Return the [X, Y] coordinate for the center point of the cell that contains the specified text.  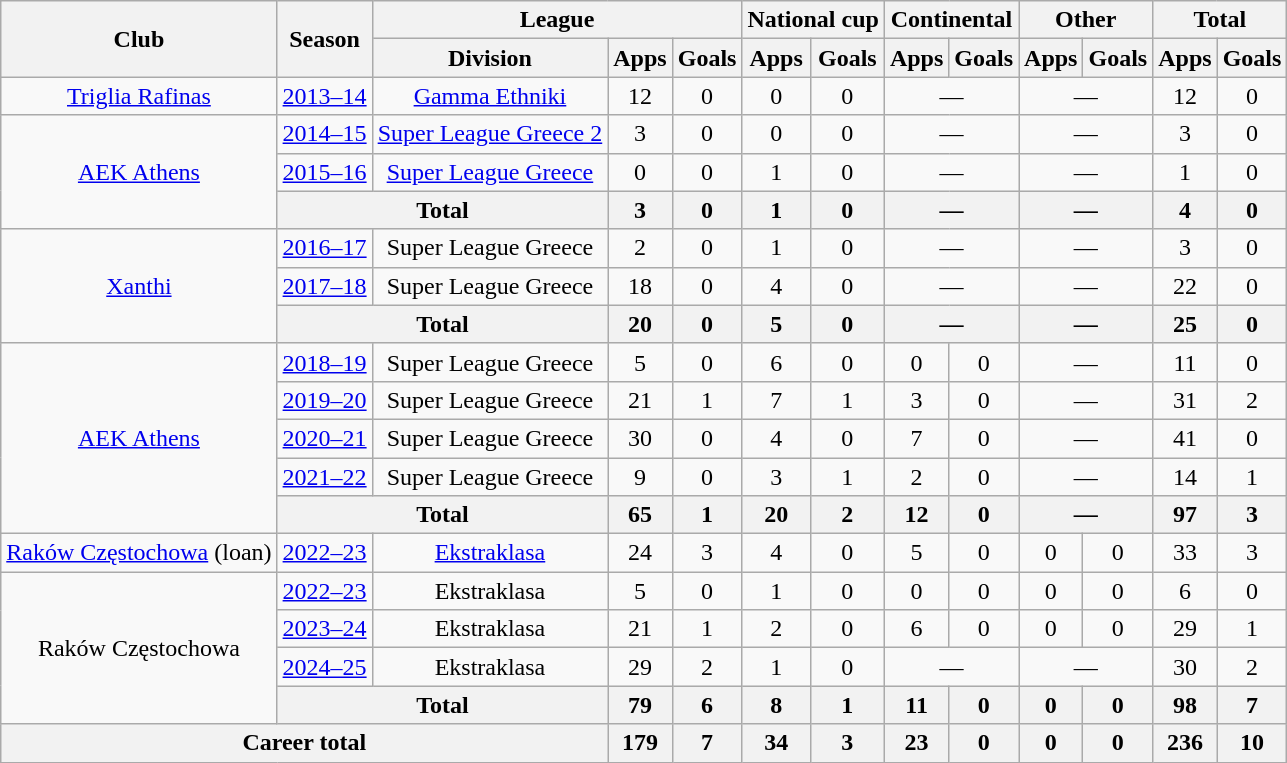
2013–14 [324, 96]
Continental [951, 20]
2020–21 [324, 438]
Career total [304, 743]
2017–18 [324, 286]
179 [640, 743]
Super League Greece 2 [490, 134]
65 [640, 515]
24 [640, 553]
2023–24 [324, 629]
Raków Częstochowa (loan) [139, 553]
Club [139, 39]
2021–22 [324, 477]
9 [640, 477]
25 [1185, 324]
2019–20 [324, 400]
22 [1185, 286]
Other [1086, 20]
National cup [813, 20]
Season [324, 39]
79 [640, 705]
97 [1185, 515]
2014–15 [324, 134]
8 [776, 705]
Division [490, 58]
10 [1252, 743]
2015–16 [324, 172]
98 [1185, 705]
23 [916, 743]
236 [1185, 743]
League [557, 20]
Triglia Rafinas [139, 96]
Raków Częstochowa [139, 648]
33 [1185, 553]
41 [1185, 438]
31 [1185, 400]
34 [776, 743]
2016–17 [324, 248]
2024–25 [324, 667]
Gamma Ethniki [490, 96]
Xanthi [139, 286]
14 [1185, 477]
18 [640, 286]
2018–19 [324, 362]
